Extract the [x, y] coordinate from the center of the cell holding the provided text.  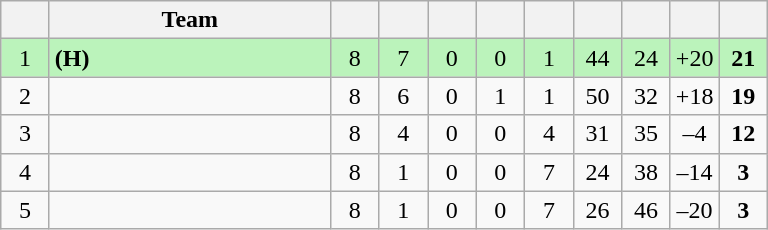
5 [26, 210]
–20 [694, 210]
Team [190, 20]
19 [744, 96]
44 [598, 58]
21 [744, 58]
38 [646, 172]
6 [404, 96]
–14 [694, 172]
26 [598, 210]
12 [744, 134]
31 [598, 134]
(H) [190, 58]
35 [646, 134]
46 [646, 210]
2 [26, 96]
32 [646, 96]
–4 [694, 134]
50 [598, 96]
+20 [694, 58]
+18 [694, 96]
